Determine the (X, Y) coordinate at the center of the cell enclosing the given text.  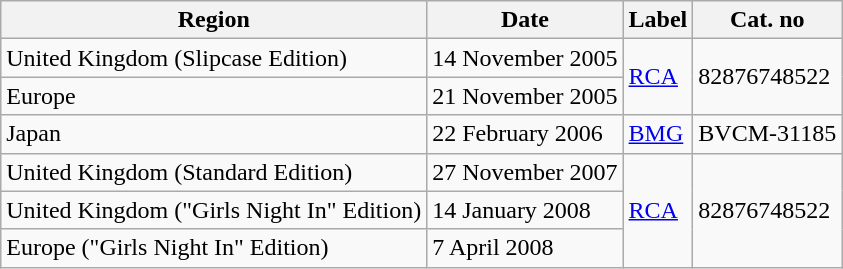
BVCM-31185 (768, 134)
BMG (658, 134)
22 February 2006 (525, 134)
7 April 2008 (525, 248)
21 November 2005 (525, 96)
Japan (214, 134)
United Kingdom (Standard Edition) (214, 172)
Date (525, 20)
United Kingdom ("Girls Night In" Edition) (214, 210)
14 January 2008 (525, 210)
Europe ("Girls Night In" Edition) (214, 248)
United Kingdom (Slipcase Edition) (214, 58)
27 November 2007 (525, 172)
Europe (214, 96)
Label (658, 20)
14 November 2005 (525, 58)
Cat. no (768, 20)
Region (214, 20)
